Pinpoint the cell where the given text exists, returning its (X, Y) midpoint coordinate. 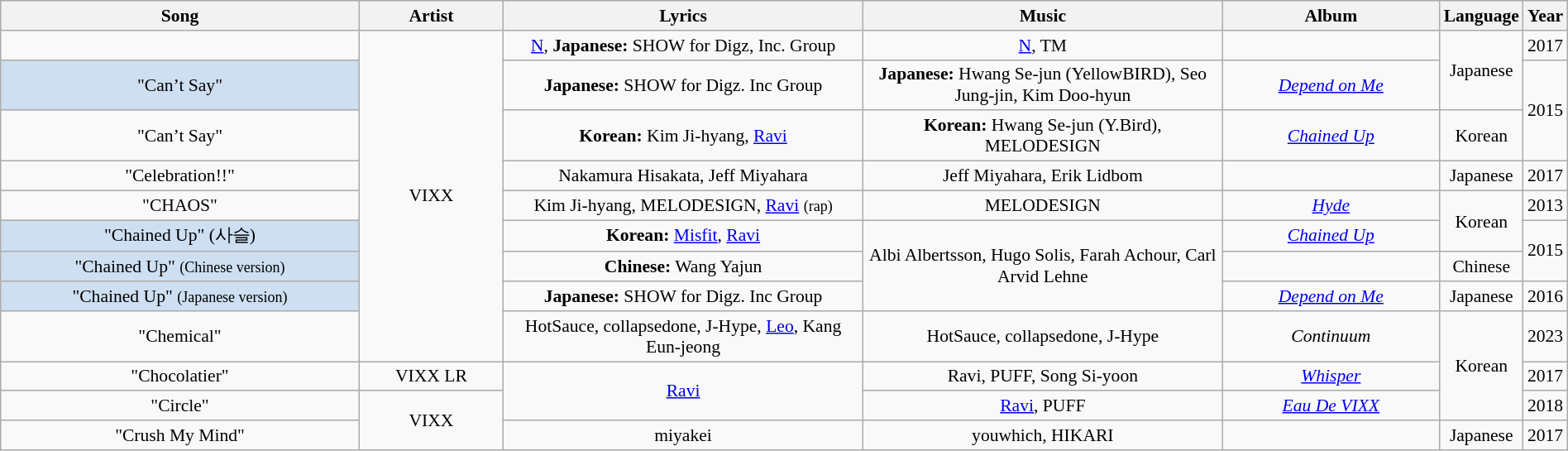
2016 (1545, 296)
"Chocolatier" (180, 376)
VIXX LR (431, 376)
"Chemical" (180, 336)
Ravi (683, 391)
"Circle" (180, 405)
Year (1545, 16)
2018 (1545, 405)
N, TM (1043, 45)
Lyrics (683, 16)
miyakei (683, 435)
Language (1482, 16)
Chinese: Wang Yajun (683, 266)
Jeff Miyahara, Erik Lidbom (1043, 175)
Kim Ji-hyang, MELODESIGN, Ravi (rap) (683, 205)
"Crush My Mind" (180, 435)
Ravi, PUFF (1043, 405)
HotSauce, collapsedone, J-Hype, Leo, Kang Eun-jeong (683, 336)
Nakamura Hisakata, Jeff Miyahara (683, 175)
Chinese (1482, 266)
"Chained Up" (Chinese version) (180, 266)
2023 (1545, 336)
Korean: Hwang Se-jun (Y.Bird), MELODESIGN (1043, 136)
2013 (1545, 205)
N, Japanese: SHOW for Digz, Inc. Group (683, 45)
Song (180, 16)
Artist (431, 16)
"Chained Up" (Japanese version) (180, 296)
MELODESIGN (1043, 205)
Korean: Misfit, Ravi (683, 237)
"Celebration!!" (180, 175)
Albi Albertsson, Hugo Solis, Farah Achour, Carl Arvid Lehne (1043, 266)
Whisper (1331, 376)
Music (1043, 16)
"Chained Up" (사슬) (180, 237)
Album (1331, 16)
youwhich, HIKARI (1043, 435)
Continuum (1331, 336)
Ravi, PUFF, Song Si-yoon (1043, 376)
Eau De VIXX (1331, 405)
HotSauce, collapsedone, J-Hype (1043, 336)
Korean: Kim Ji-hyang, Ravi (683, 136)
Hyde (1331, 205)
"CHAOS" (180, 205)
Japanese: Hwang Se-jun (YellowBIRD), Seo Jung-jin, Kim Doo-hyun (1043, 84)
